Identify which cell holds the provided text, then report its (x, y) central coordinate. 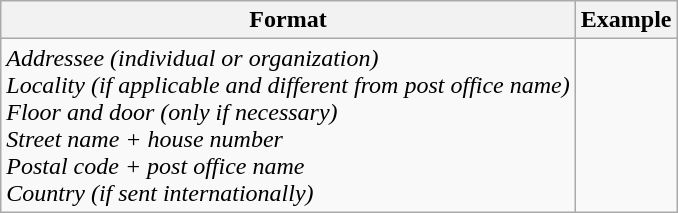
Example (626, 20)
Format (288, 20)
